Return [X, Y] of the center of cell containing provided text 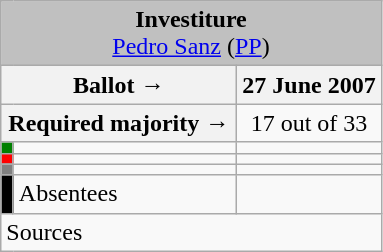
Ballot → [119, 85]
InvestiturePedro Sanz (PP) [191, 34]
Required majority → [119, 123]
27 June 2007 [309, 85]
Sources [191, 232]
17 out of 33 [309, 123]
Absentees [125, 194]
